Capture the cell that displays the provided text and extract its [x, y] central coordinate. 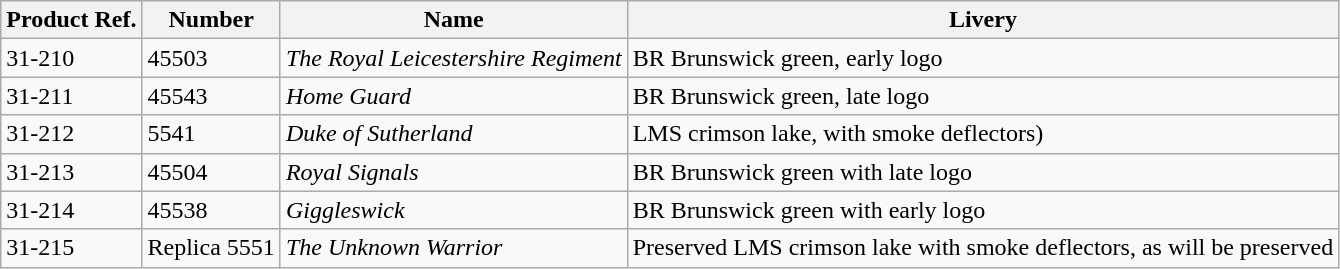
Livery [983, 20]
Giggleswick [454, 210]
Replica 5551 [211, 248]
The Unknown Warrior [454, 248]
Royal Signals [454, 172]
45543 [211, 96]
Duke of Sutherland [454, 134]
LMS crimson lake, with smoke deflectors) [983, 134]
5541 [211, 134]
31-213 [72, 172]
BR Brunswick green with late logo [983, 172]
31-215 [72, 248]
Product Ref. [72, 20]
Number [211, 20]
45504 [211, 172]
BR Brunswick green with early logo [983, 210]
31-212 [72, 134]
The Royal Leicestershire Regiment [454, 58]
31-211 [72, 96]
Name [454, 20]
31-210 [72, 58]
BR Brunswick green, late logo [983, 96]
Preserved LMS crimson lake with smoke deflectors, as will be preserved [983, 248]
45503 [211, 58]
BR Brunswick green, early logo [983, 58]
45538 [211, 210]
31-214 [72, 210]
Home Guard [454, 96]
